Search for the cell housing the specified text and yield its (x, y) center coordinate. 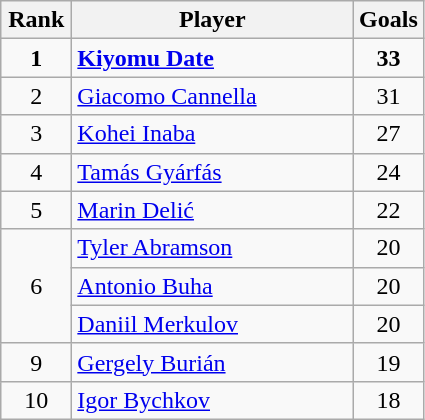
10 (36, 400)
Igor Bychkov (212, 400)
Antonio Buha (212, 286)
4 (36, 172)
1 (36, 58)
19 (388, 362)
Kiyomu Date (212, 58)
33 (388, 58)
Gergely Burián (212, 362)
9 (36, 362)
Player (212, 20)
6 (36, 286)
Giacomo Cannella (212, 96)
Marin Delić (212, 210)
Tamás Gyárfás (212, 172)
31 (388, 96)
Goals (388, 20)
5 (36, 210)
Tyler Abramson (212, 248)
2 (36, 96)
18 (388, 400)
Daniil Merkulov (212, 324)
Rank (36, 20)
Kohei Inaba (212, 134)
27 (388, 134)
24 (388, 172)
22 (388, 210)
3 (36, 134)
